Scan for the cell matching the given text and deliver its [X, Y] coordinate at center. 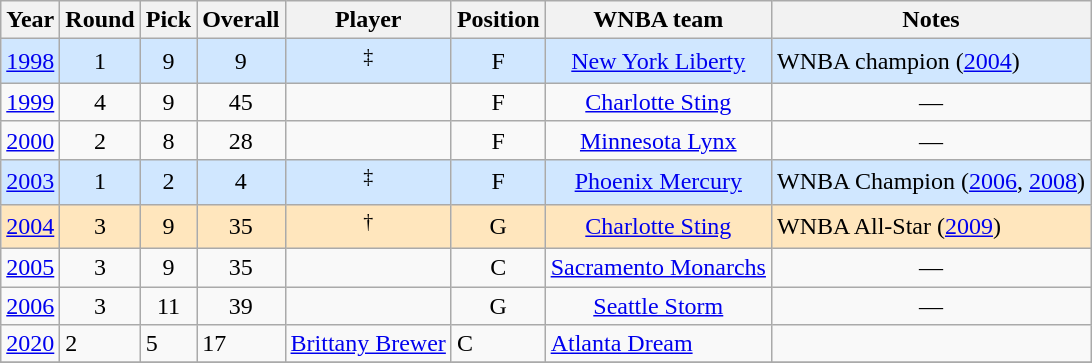
WNBA team [658, 20]
2020 [30, 344]
Position [498, 20]
New York Liberty [658, 62]
WNBA Champion (2006, 2008) [930, 182]
17 [241, 344]
28 [241, 140]
39 [241, 306]
Round [100, 20]
† [368, 226]
Overall [241, 20]
2003 [30, 182]
45 [241, 102]
2006 [30, 306]
Seattle Storm [658, 306]
8 [168, 140]
2000 [30, 140]
Minnesota Lynx [658, 140]
Notes [930, 20]
1999 [30, 102]
Brittany Brewer [368, 344]
Year [30, 20]
Phoenix Mercury [658, 182]
WNBA All-Star (2009) [930, 226]
2004 [30, 226]
2005 [30, 268]
11 [168, 306]
Player [368, 20]
Sacramento Monarchs [658, 268]
1998 [30, 62]
Atlanta Dream [658, 344]
WNBA champion (2004) [930, 62]
Pick [168, 20]
5 [168, 344]
